For the text-containing cell, return its midpoint in (X, Y) coordinate format. 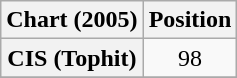
Position (190, 20)
CIS (Tophit) (72, 58)
Chart (2005) (72, 20)
98 (190, 58)
